Output the [X, Y] coordinate of the center of the cell containing the given text.  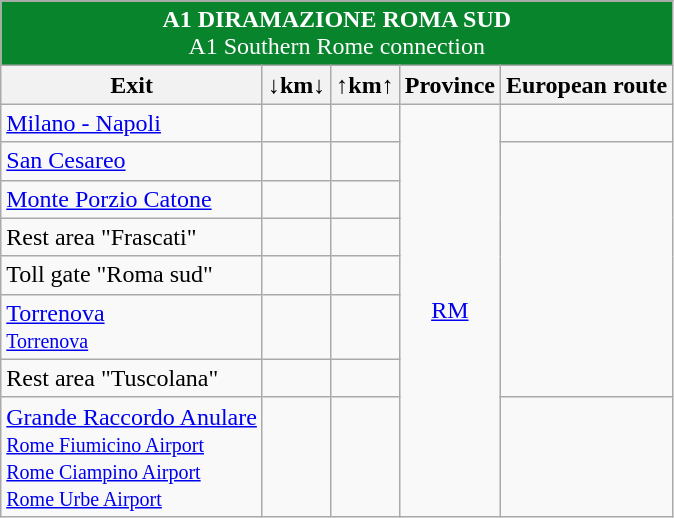
Grande Raccordo Anulare Rome Fiumicino Airport Rome Ciampino Airport Rome Urbe Airport [132, 456]
Toll gate "Roma sud" [132, 275]
↓km↓ [296, 85]
European route [586, 85]
Rest area "Frascati" [132, 237]
Torrenova Torrenova [132, 326]
RM [450, 310]
San Cesareo [132, 161]
Exit [132, 85]
↑km↑ [365, 85]
Monte Porzio Catone [132, 199]
Milano - Napoli [132, 123]
Rest area "Tuscolana" [132, 378]
A1 DIRAMAZIONE ROMA SUDA1 Southern Rome connection [337, 34]
Province [450, 85]
